Extract the (X, Y) coordinate from the center of the cell holding the provided text.  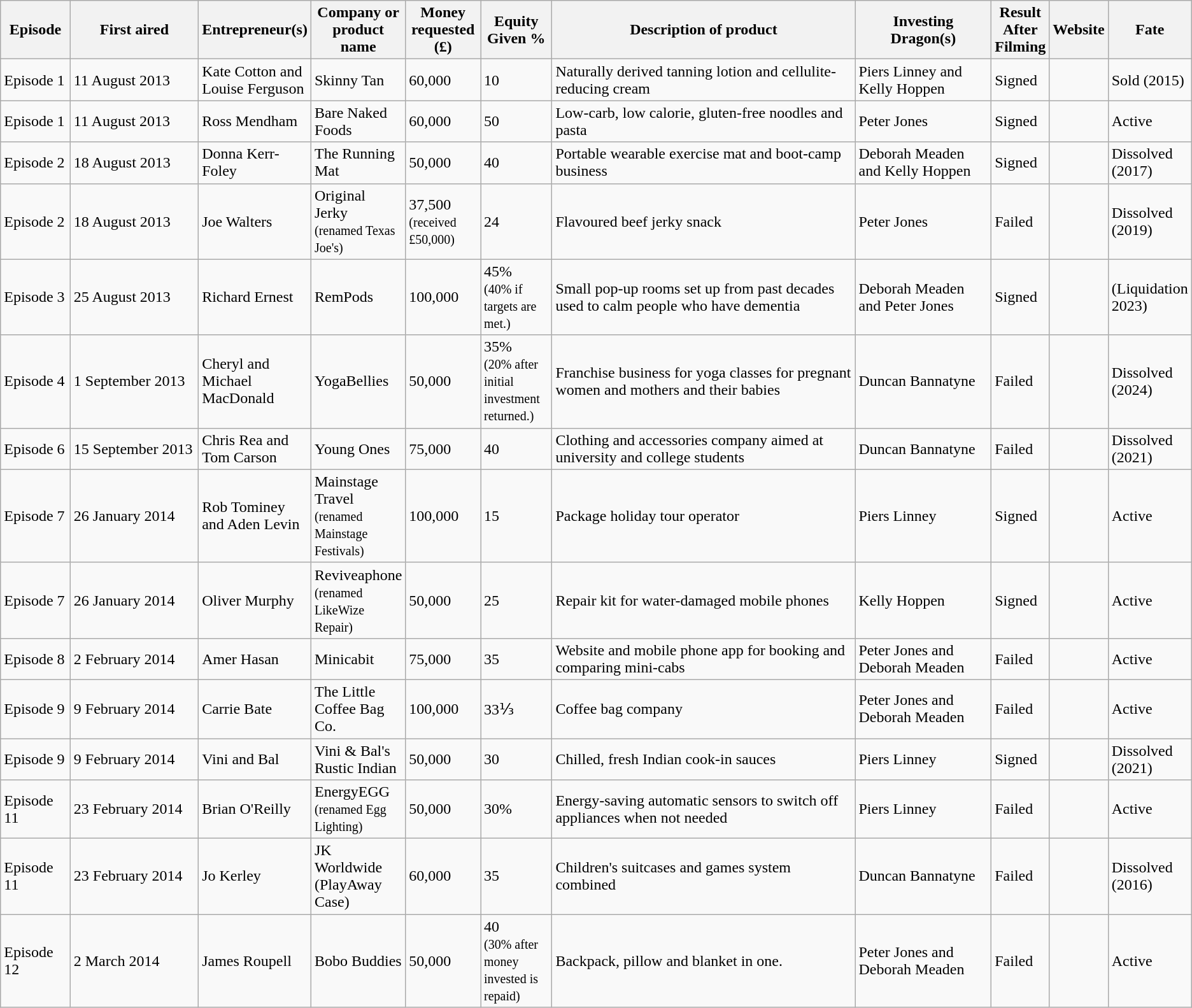
Package holiday tour operator (704, 516)
Vini and Bal (255, 759)
Episode (36, 30)
25 (516, 600)
Episode 12 (36, 961)
Company or product name (358, 30)
The Running Mat (358, 163)
Ross Mendham (255, 121)
Description of product (704, 30)
Rob Tominey and Aden Levin (255, 516)
Entrepreneur(s) (255, 30)
Episode 3 (36, 297)
Fate (1150, 30)
Reviveaphone (renamed LikeWize Repair) (358, 600)
40 (30% after money invested is repaid) (516, 961)
25 August 2013 (134, 297)
15 (516, 516)
Deborah Meaden and Kelly Hoppen (923, 163)
Episode 4 (36, 381)
Investing Dragon(s) (923, 30)
Amer Hasan (255, 658)
10 (516, 80)
Episode 6 (36, 448)
37,500 (received £50,000) (443, 222)
Oliver Murphy (255, 600)
Bobo Buddies (358, 961)
Piers Linney and Kelly Hoppen (923, 80)
1 September 2013 (134, 381)
30 (516, 759)
Kate Cotton and Louise Ferguson (255, 80)
Dissolved (2016) (1150, 876)
Kelly Hoppen (923, 600)
Equity Given % (516, 30)
Young Ones (358, 448)
Carrie Bate (255, 709)
Backpack, pillow and blanket in one. (704, 961)
Franchise business for yoga classes for pregnant women and mothers and their babies (704, 381)
Result After Filming (1020, 30)
Brian O'Reilly (255, 809)
Dissolved (2017) (1150, 163)
Minicabit (358, 658)
Coffee bag company (704, 709)
RemPods (358, 297)
Small pop-up rooms set up from past decades used to calm people who have dementia (704, 297)
Sold (2015) (1150, 80)
First aired (134, 30)
2 February 2014 (134, 658)
Chilled, fresh Indian cook-in sauces (704, 759)
Low-carb, low calorie, gluten-free noodles and pasta (704, 121)
Portable wearable exercise mat and boot-camp business (704, 163)
50 (516, 121)
Website and mobile phone app for booking and comparing mini-cabs (704, 658)
24 (516, 222)
The Little Coffee Bag Co. (358, 709)
Donna Kerr-Foley (255, 163)
Children's suitcases and games system combined (704, 876)
45% (40% if targets are met.) (516, 297)
Repair kit for water-damaged mobile phones (704, 600)
Cheryl and Michael MacDonald (255, 381)
Dissolved (2019) (1150, 222)
Vini & Bal's Rustic Indian (358, 759)
(Liquidation 2023) (1150, 297)
35% (20% after initial investment returned.) (516, 381)
Energy-saving automatic sensors to switch off appliances when not needed (704, 809)
Bare Naked Foods (358, 121)
Richard Ernest (255, 297)
Jo Kerley (255, 876)
Naturally derived tanning lotion and cellulite-reducing cream (704, 80)
Episode 8 (36, 658)
Clothing and accessories company aimed at university and college students (704, 448)
Joe Walters (255, 222)
Dissolved (2024) (1150, 381)
Mainstage Travel (renamed Mainstage Festivals) (358, 516)
James Roupell (255, 961)
Website (1079, 30)
JK Worldwide (PlayAway Case) (358, 876)
Original Jerky (renamed Texas Joe's) (358, 222)
Flavoured beef jerky snack (704, 222)
30% (516, 809)
YogaBellies (358, 381)
Money requested (£) (443, 30)
Skinny Tan (358, 80)
2 March 2014 (134, 961)
33⅓ (516, 709)
Deborah Meaden and Peter Jones (923, 297)
Chris Rea and Tom Carson (255, 448)
EnergyEGG (renamed Egg Lighting) (358, 809)
15 September 2013 (134, 448)
